Locate the cell with the specified text and output its [X, Y] center coordinate. 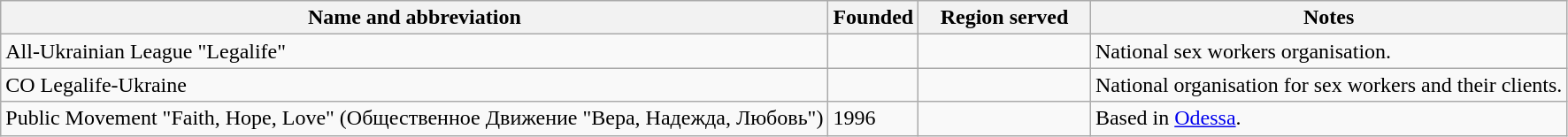
CO Legalife-Ukraine [414, 85]
National sex workers organisation. [1328, 51]
Notes [1328, 18]
Region served [1005, 18]
All-Ukrainian League "Legalife" [414, 51]
Based in Odessa. [1328, 118]
1996 [873, 118]
Founded [873, 18]
Public Movement "Faith, Hope, Love" (Общественное Движение "Вера, Надежда, Любовь") [414, 118]
Name and abbreviation [414, 18]
National organisation for sex workers and their clients. [1328, 85]
